Extract the (x, y) coordinate from the center of the cell holding the provided text.  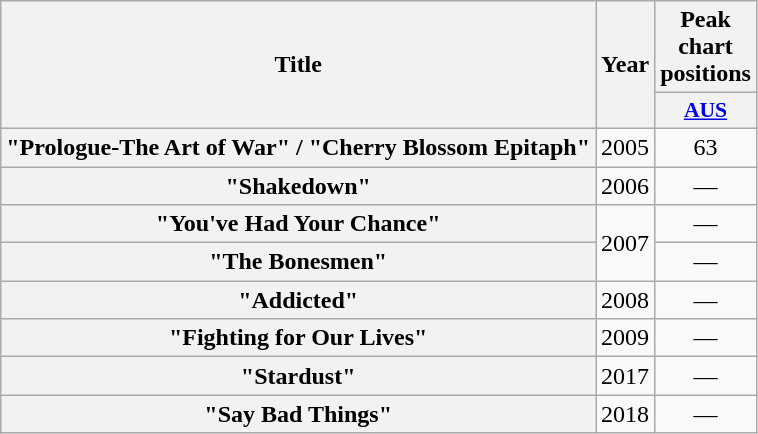
2018 (626, 414)
Title (298, 65)
AUS (706, 111)
2007 (626, 243)
"Prologue-The Art of War" / "Cherry Blossom Epitaph" (298, 147)
Peak chart positions (706, 47)
"Fighting for Our Lives" (298, 338)
2009 (626, 338)
"The Bonesmen" (298, 262)
"Addicted" (298, 300)
"Say Bad Things" (298, 414)
"You've Had Your Chance" (298, 224)
2006 (626, 185)
2008 (626, 300)
2017 (626, 376)
2005 (626, 147)
Year (626, 65)
"Stardust" (298, 376)
63 (706, 147)
"Shakedown" (298, 185)
